Locate the cell with the specified text and output its (X, Y) center coordinate. 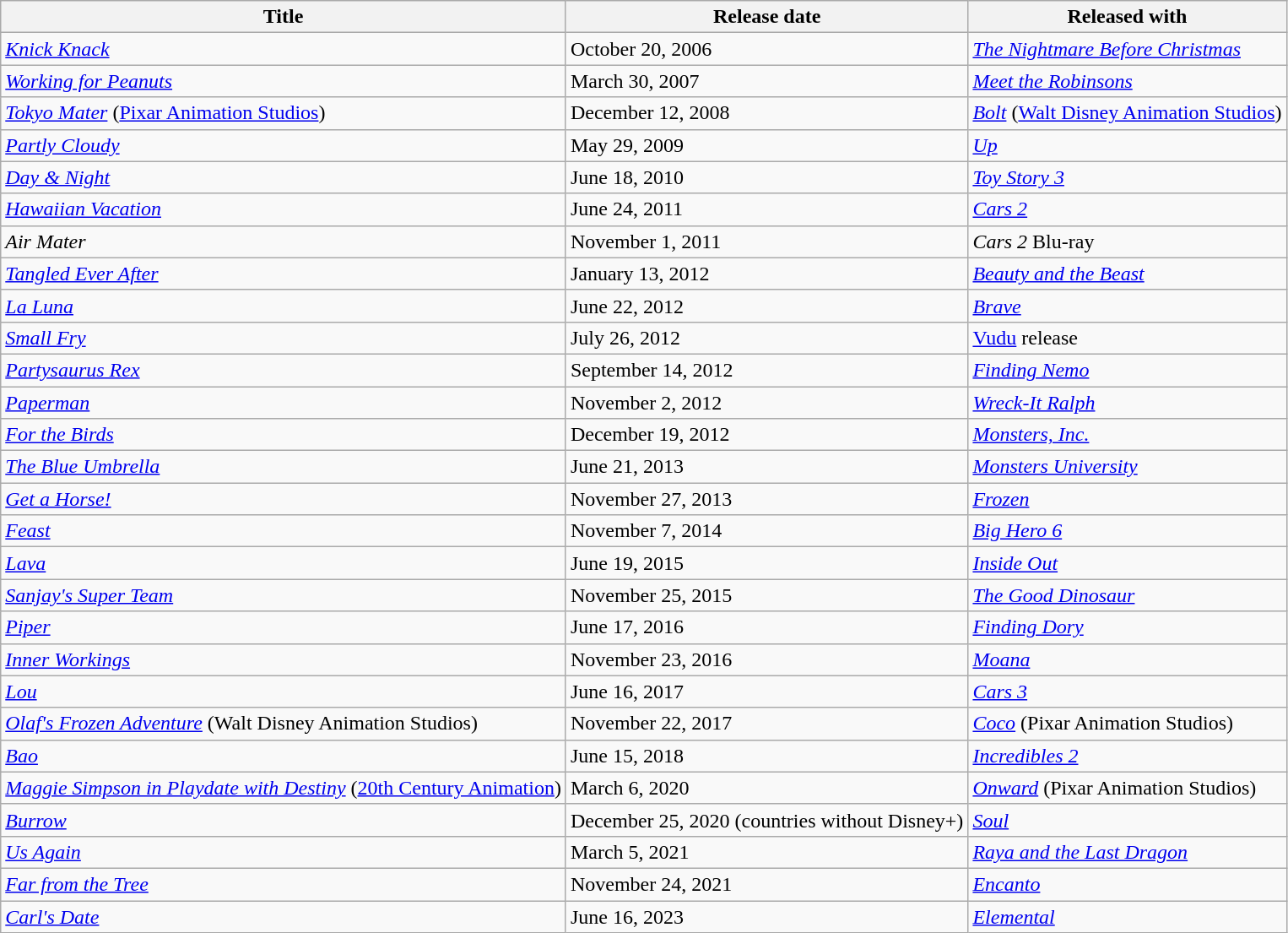
October 20, 2006 (766, 49)
June 18, 2010 (766, 177)
Title (284, 17)
Inner Workings (284, 659)
Piper (284, 627)
November 1, 2011 (766, 241)
March 30, 2007 (766, 81)
Feast (284, 531)
March 6, 2020 (766, 788)
Partly Cloudy (284, 145)
Partysaurus Rex (284, 370)
Moana (1128, 659)
March 5, 2021 (766, 852)
November 22, 2017 (766, 724)
Air Mater (284, 241)
Raya and the Last Dragon (1128, 852)
Paperman (284, 403)
Bao (284, 756)
November 25, 2015 (766, 595)
Finding Nemo (1128, 370)
Elemental (1128, 916)
July 26, 2012 (766, 338)
Us Again (284, 852)
Monsters University (1128, 467)
Vudu release (1128, 338)
December 25, 2020 (countries without Disney+) (766, 820)
December 12, 2008 (766, 113)
Lou (284, 692)
Working for Peanuts (284, 81)
Tokyo Mater (Pixar Animation Studios) (284, 113)
Beauty and the Beast (1128, 274)
June 21, 2013 (766, 467)
Small Fry (284, 338)
November 2, 2012 (766, 403)
Far from the Tree (284, 884)
Sanjay's Super Team (284, 595)
Inside Out (1128, 563)
Tangled Ever After (284, 274)
Coco (Pixar Animation Studios) (1128, 724)
The Blue Umbrella (284, 467)
For the Birds (284, 435)
May 29, 2009 (766, 145)
June 17, 2016 (766, 627)
Release date (766, 17)
June 19, 2015 (766, 563)
June 15, 2018 (766, 756)
Day & Night (284, 177)
June 16, 2023 (766, 916)
Cars 2 (1128, 209)
Big Hero 6 (1128, 531)
Lava (284, 563)
Knick Knack (284, 49)
November 27, 2013 (766, 499)
Brave (1128, 306)
The Nightmare Before Christmas (1128, 49)
Incredibles 2 (1128, 756)
Burrow (284, 820)
June 16, 2017 (766, 692)
Wreck-It Ralph (1128, 403)
Released with (1128, 17)
Meet the Robinsons (1128, 81)
November 7, 2014 (766, 531)
Monsters, Inc. (1128, 435)
Onward (Pixar Animation Studios) (1128, 788)
Encanto (1128, 884)
Up (1128, 145)
June 22, 2012 (766, 306)
Bolt (Walt Disney Animation Studios) (1128, 113)
November 23, 2016 (766, 659)
Maggie Simpson in Playdate with Destiny (20th Century Animation) (284, 788)
Toy Story 3 (1128, 177)
The Good Dinosaur (1128, 595)
Olaf's Frozen Adventure (Walt Disney Animation Studios) (284, 724)
Finding Dory (1128, 627)
December 19, 2012 (766, 435)
January 13, 2012 (766, 274)
Carl's Date (284, 916)
September 14, 2012 (766, 370)
June 24, 2011 (766, 209)
November 24, 2021 (766, 884)
Cars 2 Blu-ray (1128, 241)
Frozen (1128, 499)
Get a Horse! (284, 499)
La Luna (284, 306)
Cars 3 (1128, 692)
Hawaiian Vacation (284, 209)
Soul (1128, 820)
